Pinpoint the cell where the given text exists, returning its [x, y] midpoint coordinate. 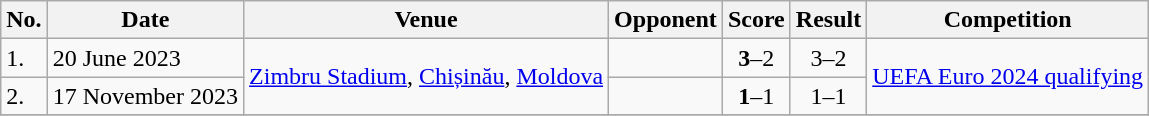
20 June 2023 [145, 58]
Competition [1008, 20]
17 November 2023 [145, 96]
Result [828, 20]
2. [24, 96]
No. [24, 20]
Venue [426, 20]
Zimbru Stadium, Chișinău, Moldova [426, 77]
Score [756, 20]
UEFA Euro 2024 qualifying [1008, 77]
Date [145, 20]
Opponent [666, 20]
1. [24, 58]
